For the text-containing cell, return its midpoint in [X, Y] coordinate format. 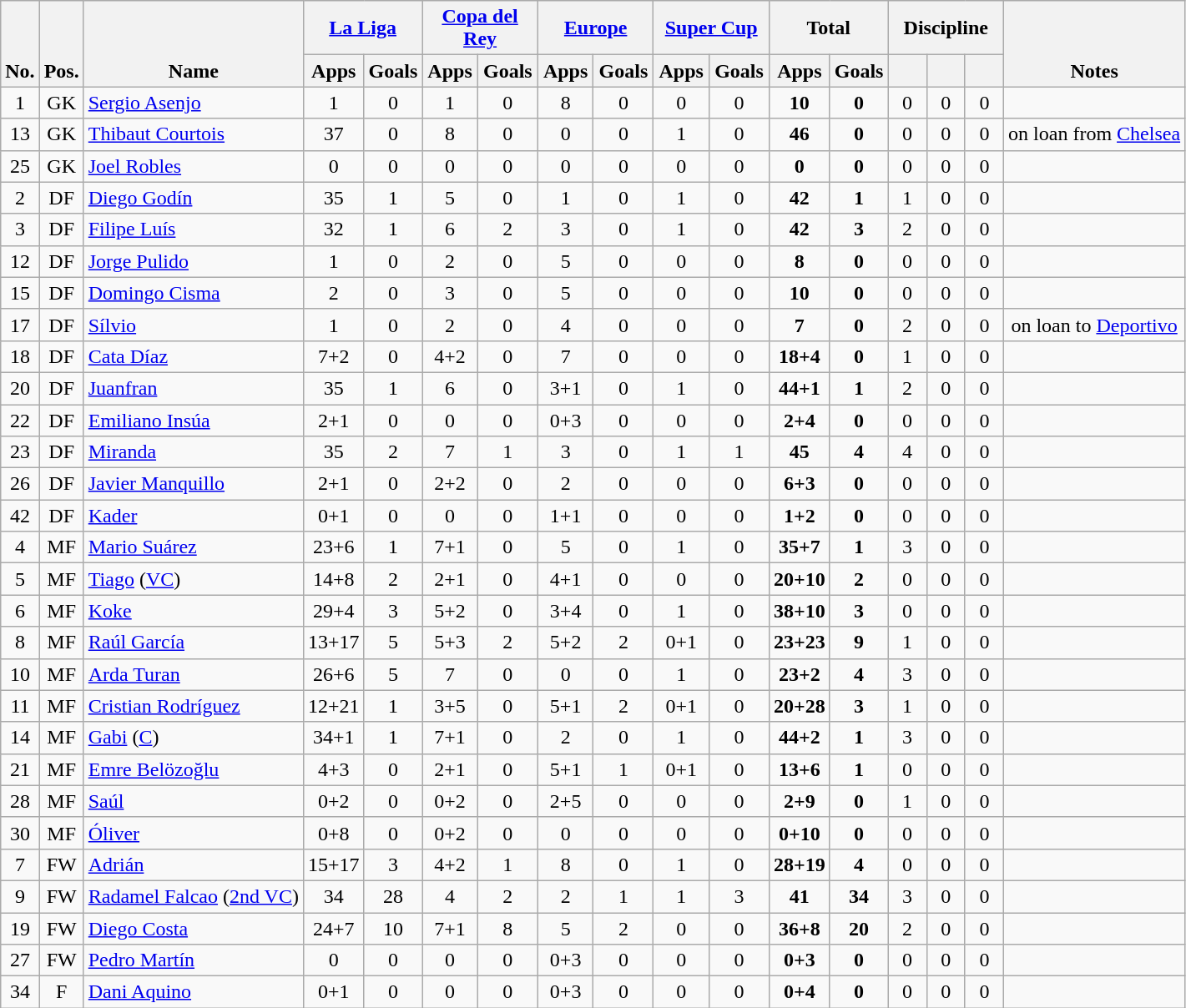
Joel Robles [194, 166]
23 [20, 452]
La Liga [362, 28]
Gabi (C) [194, 738]
17 [20, 325]
32 [334, 229]
1+2 [800, 516]
37 [334, 134]
15 [20, 293]
4+1 [566, 579]
27 [20, 960]
30 [20, 833]
Discipline [946, 28]
Thibaut Courtois [194, 134]
Diego Godín [194, 198]
36+8 [800, 929]
Miranda [194, 452]
41 [800, 896]
21 [20, 769]
26 [20, 484]
28+19 [800, 864]
23+23 [800, 643]
23+2 [800, 674]
38+10 [800, 611]
on loan to Deportivo [1095, 325]
Javier Manquillo [194, 484]
14+8 [334, 579]
Jorge Pulido [194, 261]
35+7 [800, 547]
Saúl [194, 801]
6+3 [800, 484]
44+2 [800, 738]
0+8 [334, 833]
2+9 [800, 801]
Radamel Falcao (2nd VC) [194, 896]
Tiago (VC) [194, 579]
20+28 [800, 706]
20+10 [800, 579]
Domingo Cisma [194, 293]
18+4 [800, 356]
Name [194, 43]
Super Cup [711, 28]
1+1 [566, 516]
Dani Aquino [194, 992]
7+2 [334, 356]
on loan from Chelsea [1095, 134]
Mario Suárez [194, 547]
Koke [194, 611]
3+5 [451, 706]
Europe [596, 28]
0+4 [800, 992]
3+1 [566, 388]
Copa del Rey [481, 28]
Pedro Martín [194, 960]
12 [20, 261]
0+10 [800, 833]
Cristian Rodríguez [194, 706]
Emiliano Insúa [194, 420]
Arda Turan [194, 674]
14 [20, 738]
Notes [1095, 43]
2+5 [566, 801]
12+21 [334, 706]
Kader [194, 516]
Total [828, 28]
Adrián [194, 864]
Filipe Luís [194, 229]
No. [20, 43]
26+6 [334, 674]
2+4 [800, 420]
23+6 [334, 547]
Sergio Asenjo [194, 103]
Pos. [62, 43]
Raúl García [194, 643]
Juanfran [194, 388]
11 [20, 706]
2+2 [451, 484]
13+6 [800, 769]
46 [800, 134]
19 [20, 929]
13 [20, 134]
13+17 [334, 643]
Emre Belözoğlu [194, 769]
Diego Costa [194, 929]
Óliver [194, 833]
15+17 [334, 864]
22 [20, 420]
F [62, 992]
24+7 [334, 929]
25 [20, 166]
5+3 [451, 643]
4+3 [334, 769]
Sílvio [194, 325]
Cata Díaz [194, 356]
44+1 [800, 388]
45 [800, 452]
29+4 [334, 611]
18 [20, 356]
34+1 [334, 738]
3+4 [566, 611]
